Locate the cell with the specified text and output its (X, Y) center coordinate. 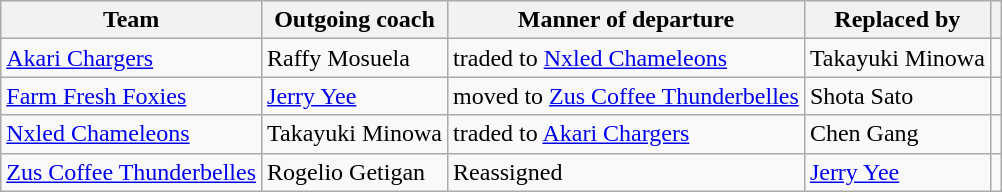
Akari Chargers (132, 58)
Chen Gang (897, 134)
traded to Akari Chargers (626, 134)
Replaced by (897, 20)
Raffy Mosuela (355, 58)
Zus Coffee Thunderbelles (132, 172)
Shota Sato (897, 96)
moved to Zus Coffee Thunderbelles (626, 96)
traded to Nxled Chameleons (626, 58)
Nxled Chameleons (132, 134)
Outgoing coach (355, 20)
Reassigned (626, 172)
Farm Fresh Foxies (132, 96)
Manner of departure (626, 20)
Team (132, 20)
Rogelio Getigan (355, 172)
